Identify which cell holds the provided text, then report its [x, y] central coordinate. 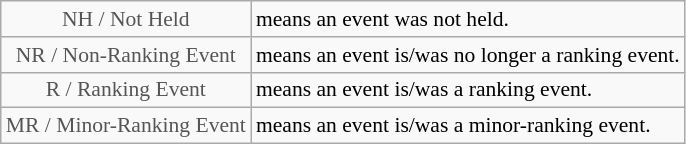
NH / Not Held [126, 19]
means an event is/was no longer a ranking event. [468, 55]
means an event is/was a ranking event. [468, 90]
R / Ranking Event [126, 90]
NR / Non-Ranking Event [126, 55]
MR / Minor-Ranking Event [126, 126]
means an event is/was a minor-ranking event. [468, 126]
means an event was not held. [468, 19]
